For the text-containing cell, return its midpoint in (X, Y) coordinate format. 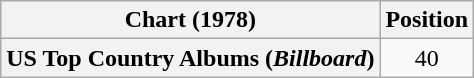
Position (427, 20)
Chart (1978) (190, 20)
40 (427, 58)
US Top Country Albums (Billboard) (190, 58)
